Determine the [X, Y] coordinate at the center of the cell enclosing the given text.  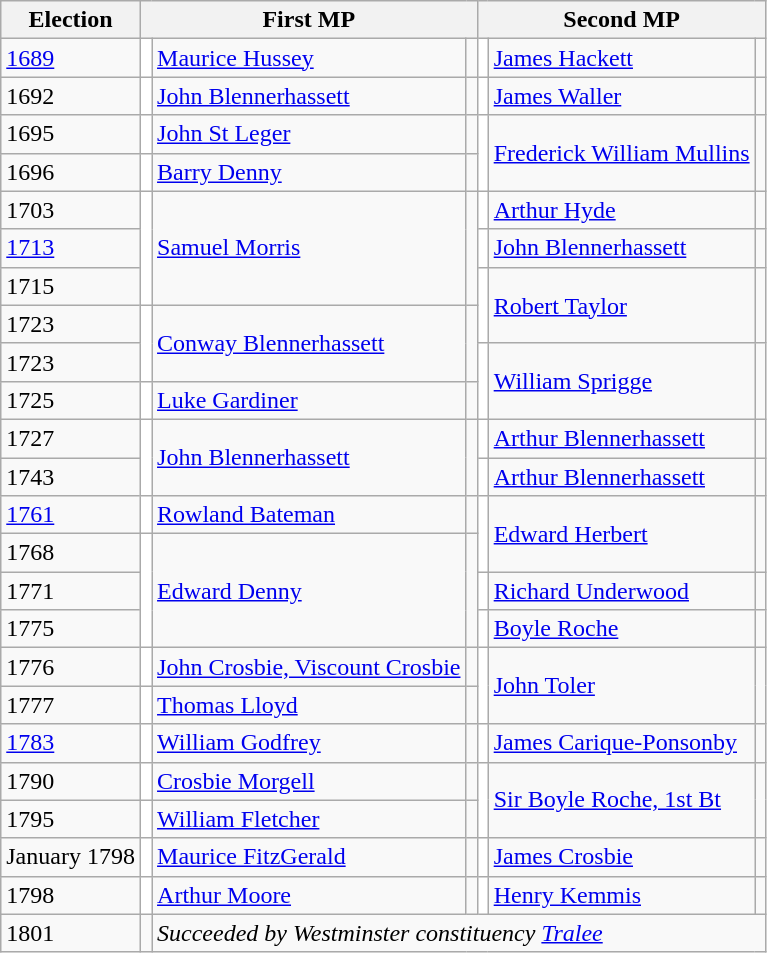
1776 [71, 667]
William Godfrey [310, 743]
Frederick William Mullins [622, 153]
1777 [71, 705]
Samuel Morris [310, 248]
1713 [71, 248]
1727 [71, 438]
1768 [71, 553]
1715 [71, 286]
1695 [71, 134]
Barry Denny [310, 172]
John Crosbie, Viscount Crosbie [310, 667]
1703 [71, 210]
John Toler [622, 686]
1761 [71, 515]
Crosbie Morgell [310, 781]
Maurice FitzGerald [310, 857]
Maurice Hussey [310, 58]
Conway Blennerhassett [310, 343]
January 1798 [71, 857]
1689 [71, 58]
1801 [71, 933]
James Hackett [622, 58]
1743 [71, 477]
Robert Taylor [622, 305]
1775 [71, 629]
James Waller [622, 96]
William Fletcher [310, 819]
1790 [71, 781]
John St Leger [310, 134]
1692 [71, 96]
Arthur Moore [310, 895]
Election [71, 20]
1696 [71, 172]
Arthur Hyde [622, 210]
James Crosbie [622, 857]
James Carique-Ponsonby [622, 743]
Second MP [622, 20]
William Sprigge [622, 381]
Sir Boyle Roche, 1st Bt [622, 800]
1725 [71, 400]
Henry Kemmis [622, 895]
Boyle Roche [622, 629]
1771 [71, 591]
1783 [71, 743]
1795 [71, 819]
Luke Gardiner [310, 400]
Richard Underwood [622, 591]
1798 [71, 895]
Edward Herbert [622, 534]
Thomas Lloyd [310, 705]
First MP [308, 20]
Rowland Bateman [310, 515]
Succeeded by Westminster constituency Tralee [460, 933]
Edward Denny [310, 591]
